Return [x, y] of the center of cell containing provided text 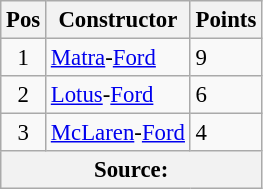
2 [24, 95]
McLaren-Ford [118, 133]
6 [226, 95]
9 [226, 58]
Lotus-Ford [118, 95]
1 [24, 58]
3 [24, 133]
Pos [24, 20]
Constructor [118, 20]
Points [226, 20]
4 [226, 133]
Matra-Ford [118, 58]
Source: [132, 170]
